Identify which cell holds the provided text, then report its (x, y) central coordinate. 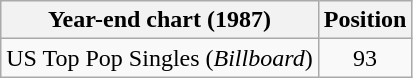
US Top Pop Singles (Billboard) (160, 58)
Position (365, 20)
93 (365, 58)
Year-end chart (1987) (160, 20)
